Scan for the cell matching the given text and deliver its [x, y] coordinate at center. 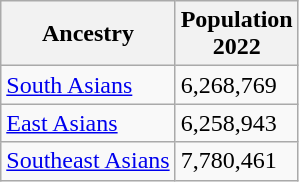
Ancestry [88, 34]
South Asians [88, 85]
6,268,769 [236, 85]
East Asians [88, 123]
Population2022 [236, 34]
7,780,461 [236, 161]
Southeast Asians [88, 161]
6,258,943 [236, 123]
